Pinpoint the cell where the given text exists, returning its (X, Y) midpoint coordinate. 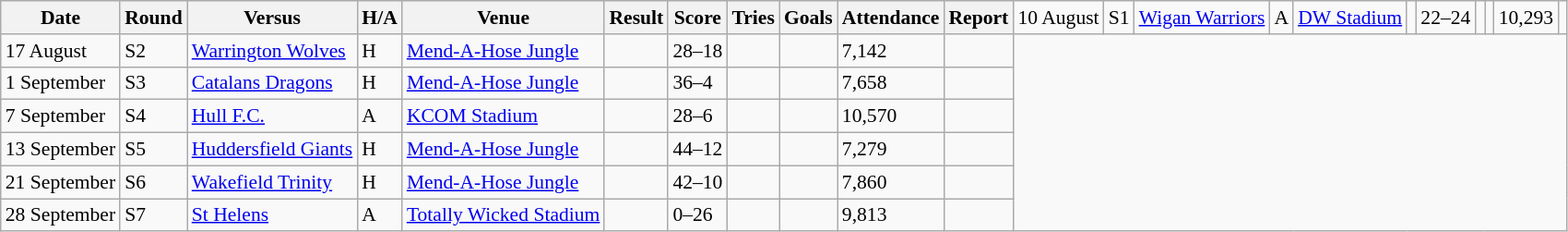
Venue (504, 18)
S5 (153, 150)
Hull F.C. (273, 116)
10,293 (1526, 18)
Huddersfield Giants (273, 150)
9,813 (891, 215)
Result (636, 18)
Date (61, 18)
21 September (61, 182)
10 August (1058, 18)
Catalans Dragons (273, 83)
7,658 (891, 83)
28–6 (697, 116)
Tries (753, 18)
28–18 (697, 51)
S7 (153, 215)
0–26 (697, 215)
Report (978, 18)
Attendance (891, 18)
Wakefield Trinity (273, 182)
S4 (153, 116)
S6 (153, 182)
22–24 (1445, 18)
H/A (380, 18)
S3 (153, 83)
Totally Wicked Stadium (504, 215)
Wigan Warriors (1203, 18)
7,142 (891, 51)
36–4 (697, 83)
44–12 (697, 150)
7 September (61, 116)
S1 (1120, 18)
St Helens (273, 215)
KCOM Stadium (504, 116)
Warrington Wolves (273, 51)
Versus (273, 18)
7,279 (891, 150)
17 August (61, 51)
7,860 (891, 182)
13 September (61, 150)
42–10 (697, 182)
DW Stadium (1350, 18)
S2 (153, 51)
1 September (61, 83)
Goals (808, 18)
Round (153, 18)
28 September (61, 215)
Score (697, 18)
10,570 (891, 116)
